Pinpoint the cell where the given text exists, returning its (X, Y) midpoint coordinate. 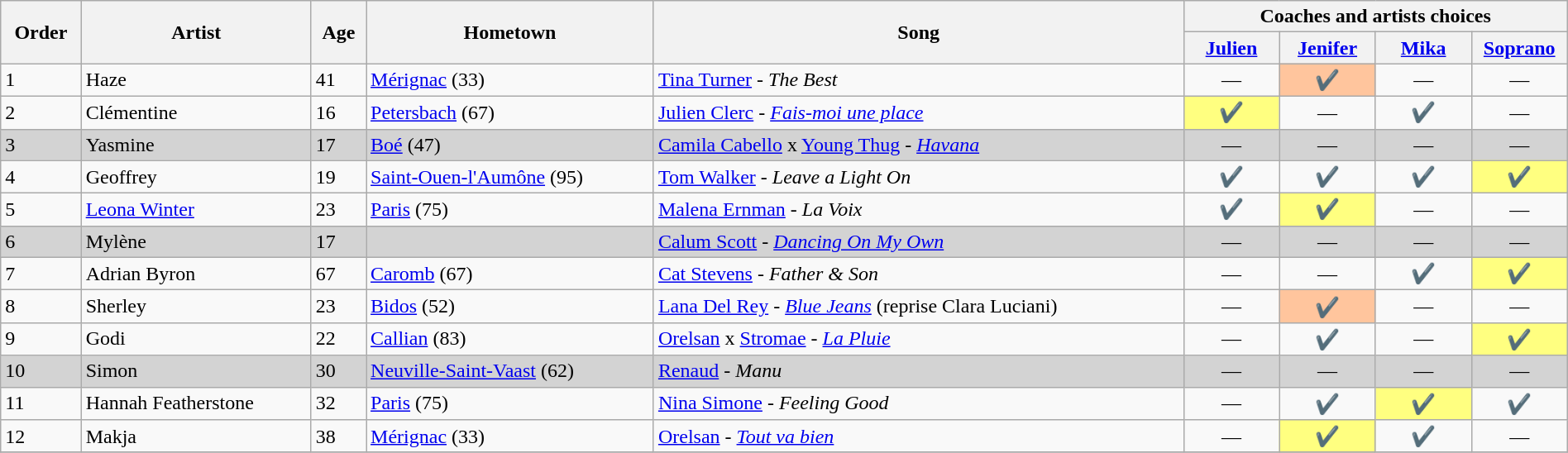
Malena Ernman - La Voix (918, 210)
9 (41, 339)
12 (41, 436)
Calum Scott - Dancing On My Own (918, 241)
Simon (196, 371)
Hannah Featherstone (196, 403)
Saint-Ouen-l'Aumône (95) (510, 177)
Coaches and artists choices (1375, 17)
Bidos (52) (510, 307)
3 (41, 145)
Tina Turner - The Best (918, 80)
Geoffrey (196, 177)
Leona Winter (196, 210)
Lana Del Rey - Blue Jeans (reprise Clara Luciani) (918, 307)
Petersbach (67) (510, 112)
Neuville-Saint-Vaast (62) (510, 371)
22 (338, 339)
Clémentine (196, 112)
Orelsan - Tout va bien (918, 436)
67 (338, 274)
30 (338, 371)
Mika (1423, 48)
Callian (83) (510, 339)
Order (41, 32)
Adrian Byron (196, 274)
Orelsan x Stromae - La Pluie (918, 339)
Mylène (196, 241)
Julien (1231, 48)
Nina Simone - Feeling Good (918, 403)
Boé (47) (510, 145)
8 (41, 307)
6 (41, 241)
Hometown (510, 32)
38 (338, 436)
5 (41, 210)
Camila Cabello x Young Thug - Havana (918, 145)
Makja (196, 436)
Renaud - Manu (918, 371)
Haze (196, 80)
Jenifer (1327, 48)
Artist (196, 32)
41 (338, 80)
Sherley (196, 307)
Julien Clerc - Fais-moi une place (918, 112)
Tom Walker - Leave a Light On (918, 177)
Soprano (1519, 48)
Age (338, 32)
Song (918, 32)
Godi (196, 339)
19 (338, 177)
1 (41, 80)
7 (41, 274)
10 (41, 371)
16 (338, 112)
Caromb (67) (510, 274)
32 (338, 403)
Yasmine (196, 145)
2 (41, 112)
Cat Stevens - Father & Son (918, 274)
4 (41, 177)
11 (41, 403)
